Identify which cell holds the provided text, then report its (X, Y) central coordinate. 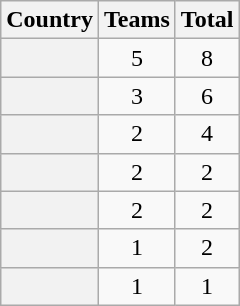
5 (136, 58)
4 (207, 134)
Country (50, 20)
Teams (136, 20)
6 (207, 96)
8 (207, 58)
Total (207, 20)
3 (136, 96)
